Locate the cell with the specified text and output its (X, Y) center coordinate. 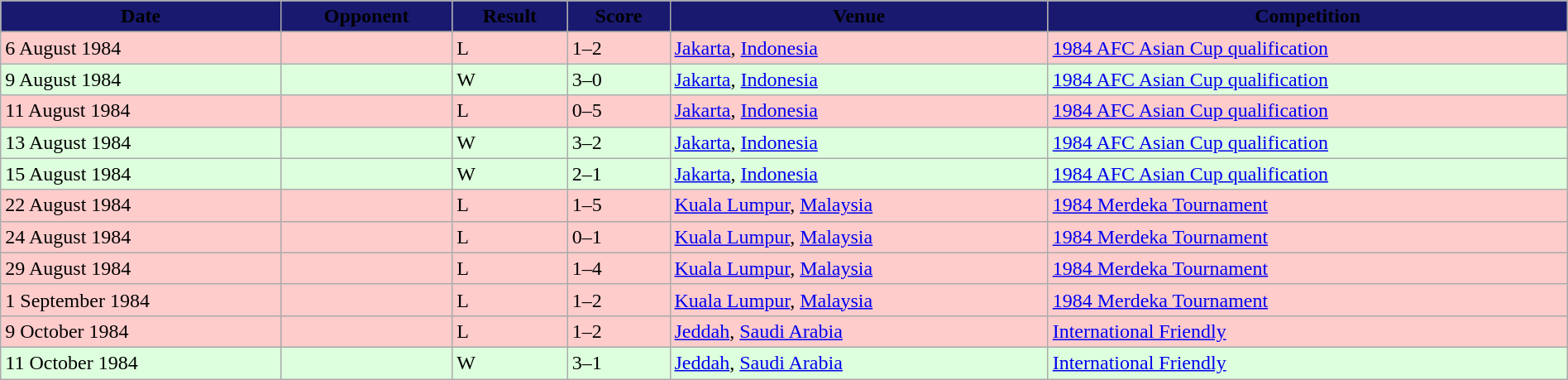
0–1 (619, 237)
Date (141, 17)
1 September 1984 (141, 300)
3–1 (619, 363)
3–2 (619, 142)
Venue (858, 17)
3–0 (619, 79)
Opponent (366, 17)
15 August 1984 (141, 174)
11 August 1984 (141, 111)
Score (619, 17)
6 August 1984 (141, 48)
1–4 (619, 268)
29 August 1984 (141, 268)
9 October 1984 (141, 331)
Competition (1307, 17)
1–5 (619, 205)
Result (509, 17)
11 October 1984 (141, 363)
24 August 1984 (141, 237)
9 August 1984 (141, 79)
2–1 (619, 174)
0–5 (619, 111)
13 August 1984 (141, 142)
22 August 1984 (141, 205)
